Output the [x, y] coordinate of the center of the cell containing the given text.  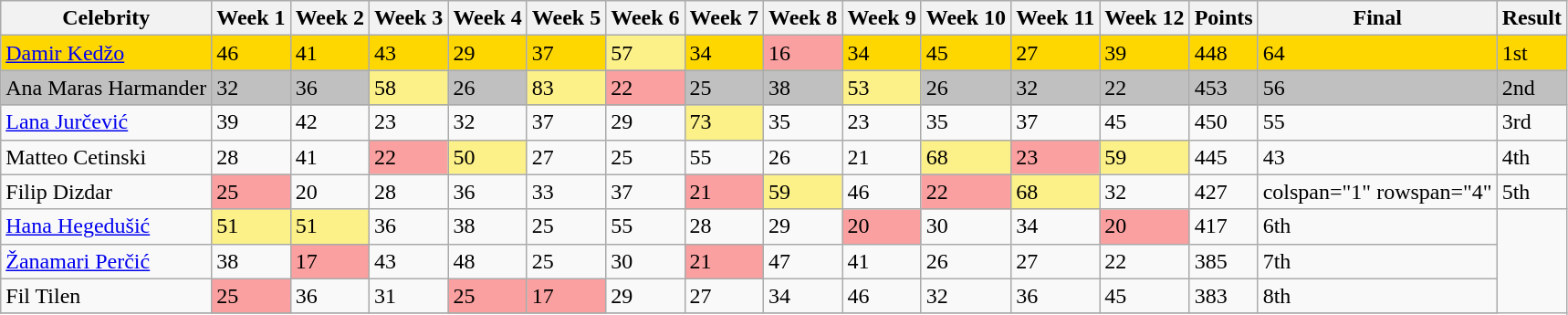
427 [1223, 192]
64 [1377, 53]
Week 10 [966, 18]
1st [1531, 53]
8th [1377, 296]
3rd [1531, 122]
Fil Tilen [106, 296]
6th [1377, 226]
Week 9 [882, 18]
53 [882, 88]
417 [1223, 226]
colspan="1" rowspan="4" [1377, 192]
Week 2 [329, 18]
Week 1 [251, 18]
Damir Kedžo [106, 53]
Week 5 [566, 18]
Filip Dizdar [106, 192]
33 [566, 192]
453 [1223, 88]
450 [1223, 122]
Lana Jurčević [106, 122]
5th [1531, 192]
Week 6 [645, 18]
Week 3 [409, 18]
31 [409, 296]
Result [1531, 18]
Žanamari Perčić [106, 261]
Points [1223, 18]
Matteo Cetinski [106, 157]
73 [724, 122]
48 [487, 261]
383 [1223, 296]
4th [1531, 157]
83 [566, 88]
47 [802, 261]
Week 8 [802, 18]
56 [1377, 88]
57 [645, 53]
Hana Hegedušić [106, 226]
Ana Maras Harmander [106, 88]
Week 7 [724, 18]
2nd [1531, 88]
448 [1223, 53]
42 [329, 122]
Final [1377, 18]
16 [802, 53]
Week 11 [1055, 18]
50 [487, 157]
58 [409, 88]
385 [1223, 261]
Week 4 [487, 18]
Celebrity [106, 18]
7th [1377, 261]
445 [1223, 157]
Week 12 [1145, 18]
